Extract the (x, y) coordinate from the center of the cell holding the provided text.  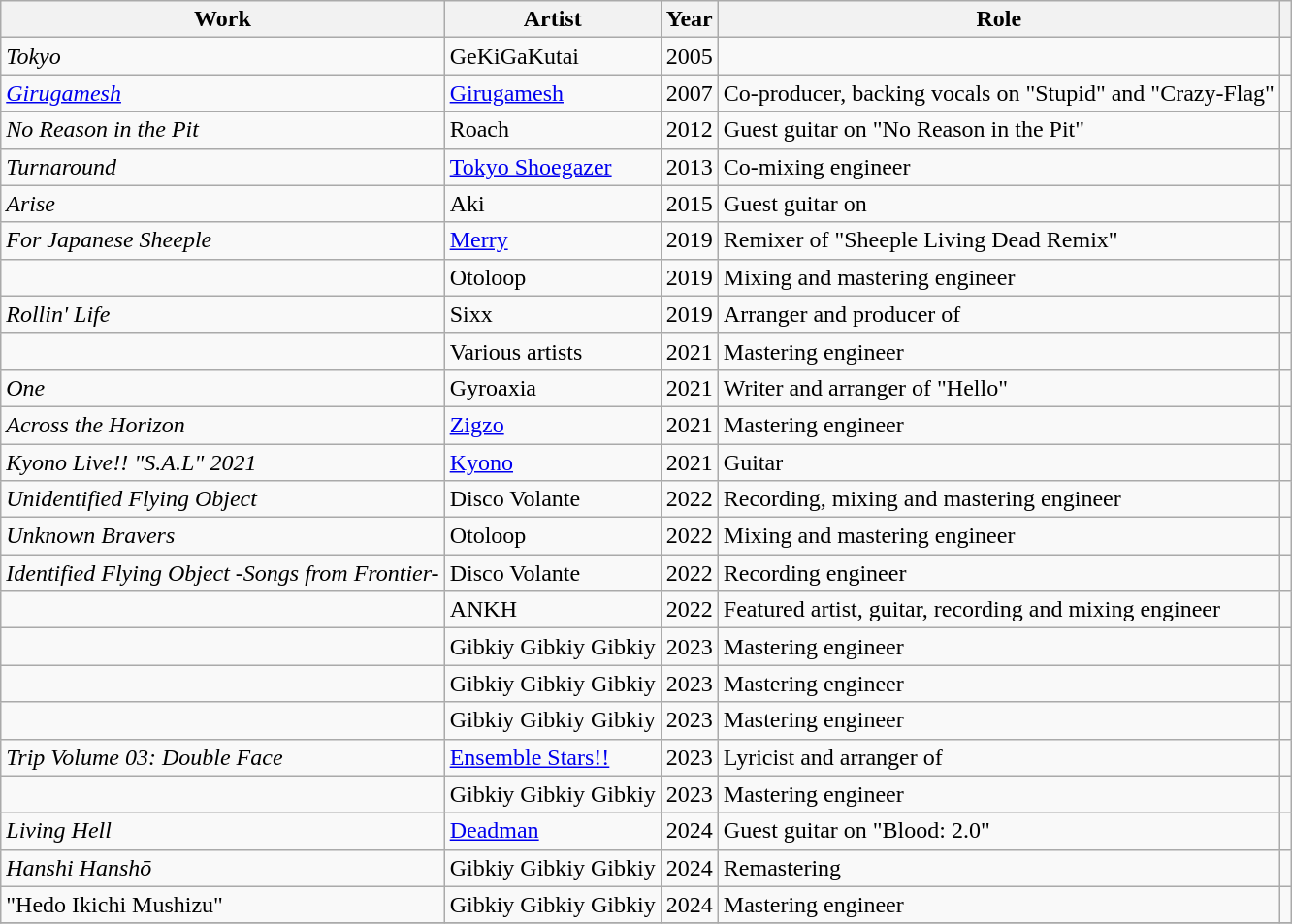
Unidentified Flying Object (223, 499)
Remastering (999, 868)
Guitar (999, 462)
Role (999, 19)
Zigzo (553, 425)
Featured artist, guitar, recording and mixing engineer (999, 610)
Unknown Bravers (223, 536)
2012 (689, 130)
Co-mixing engineer (999, 167)
Merry (553, 240)
Sixx (553, 314)
Arranger and producer of (999, 314)
Lyricist and arranger of (999, 757)
Year (689, 19)
Kyono Live!! "S.A.L" 2021 (223, 462)
Kyono (553, 462)
Guest guitar on (999, 204)
Trip Volume 03: Double Face (223, 757)
2015 (689, 204)
Co-producer, backing vocals on "Stupid" and "Crazy-Flag" (999, 93)
"Hedo Ikichi Mushizu" (223, 905)
Work (223, 19)
Tokyo Shoegazer (553, 167)
Guest guitar on "No Reason in the Pit" (999, 130)
GeKiGaKutai (553, 56)
2005 (689, 56)
Deadman (553, 831)
Various artists (553, 351)
Writer and arranger of "Hello" (999, 388)
2013 (689, 167)
Artist (553, 19)
2007 (689, 93)
One (223, 388)
Recording, mixing and mastering engineer (999, 499)
Ensemble Stars!! (553, 757)
Turnaround (223, 167)
Guest guitar on "Blood: 2.0" (999, 831)
Across the Horizon (223, 425)
Identified Flying Object -Songs from Frontier- (223, 573)
Living Hell (223, 831)
No Reason in the Pit (223, 130)
Tokyo (223, 56)
For Japanese Sheeple (223, 240)
Recording engineer (999, 573)
Gyroaxia (553, 388)
Roach (553, 130)
Hanshi Hanshō (223, 868)
Remixer of "Sheeple Living Dead Remix" (999, 240)
Rollin' Life (223, 314)
Arise (223, 204)
ANKH (553, 610)
Aki (553, 204)
